Search for the cell housing the specified text and yield its [x, y] center coordinate. 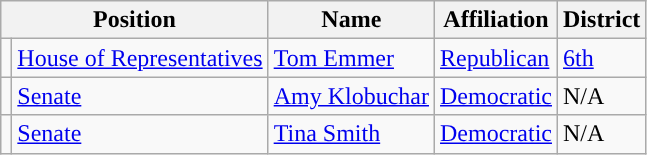
Name [351, 20]
Republican [496, 58]
Position [134, 20]
House of Representatives [140, 58]
6th [602, 58]
Affiliation [496, 20]
Tina Smith [351, 134]
Tom Emmer [351, 58]
District [602, 20]
Amy Klobuchar [351, 96]
